Extract the [X, Y] coordinate from the center of the cell holding the provided text.  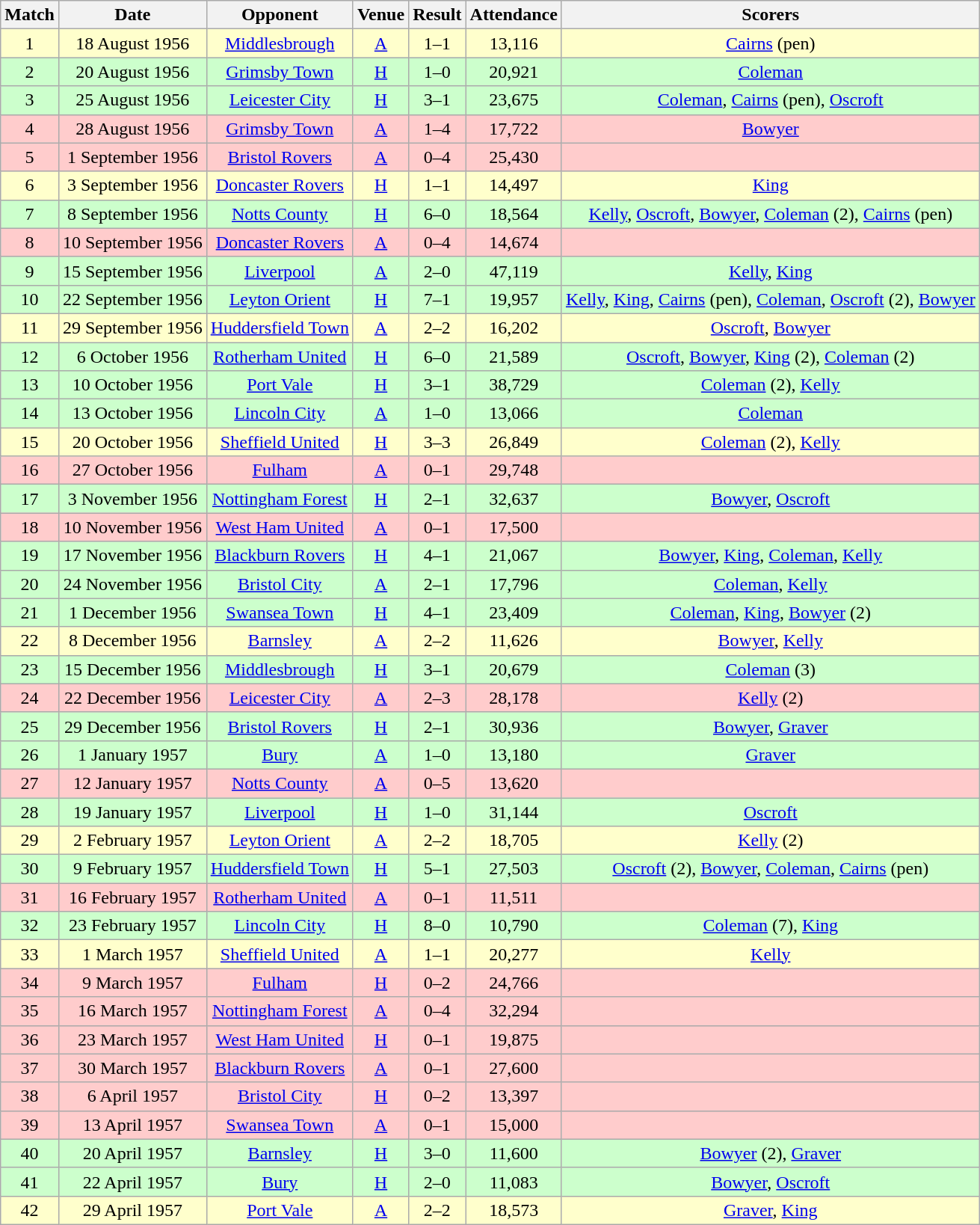
24 November 1956 [132, 584]
22 [30, 641]
9 March 1957 [132, 983]
Cairns (pen) [770, 43]
Date [132, 15]
42 [30, 1210]
27 October 1956 [132, 470]
1 January 1957 [132, 755]
Oscroft, Bowyer, King (2), Coleman (2) [770, 357]
14,497 [514, 185]
30 March 1957 [132, 1068]
11,083 [514, 1182]
Coleman (7), King [770, 926]
29,748 [514, 470]
King [770, 185]
20 [30, 584]
18,705 [514, 841]
13,397 [514, 1096]
28 August 1956 [132, 129]
21,067 [514, 556]
24 [30, 698]
38 [30, 1096]
18,564 [514, 214]
26 [30, 755]
Opponent [280, 15]
3 September 1956 [132, 185]
12 [30, 357]
13,066 [514, 414]
29 September 1956 [132, 328]
Bowyer (2), Graver [770, 1153]
7 [30, 214]
16 February 1957 [132, 897]
5 [30, 157]
13 April 1957 [132, 1125]
7–1 [437, 299]
13 [30, 385]
2 [30, 72]
22 December 1956 [132, 698]
29 [30, 841]
Bowyer, Kelly [770, 641]
2 February 1957 [132, 841]
0–5 [437, 783]
20,921 [514, 72]
1 March 1957 [132, 954]
15 [30, 442]
12 January 1957 [132, 783]
28 [30, 811]
Coleman, King, Bowyer (2) [770, 612]
8–0 [437, 926]
10 [30, 299]
25,430 [514, 157]
38,729 [514, 385]
25 August 1956 [132, 100]
21 [30, 612]
32 [30, 926]
3–0 [437, 1153]
8 [30, 242]
19,875 [514, 1040]
10,790 [514, 926]
35 [30, 1011]
Kelly, Oscroft, Bowyer, Coleman (2), Cairns (pen) [770, 214]
4 [30, 129]
22 April 1957 [132, 1182]
10 October 1956 [132, 385]
26,849 [514, 442]
6 April 1957 [132, 1096]
Kelly, King, Cairns (pen), Coleman, Oscroft (2), Bowyer [770, 299]
Graver, King [770, 1210]
19 [30, 556]
19 January 1957 [132, 811]
3 November 1956 [132, 499]
3 [30, 100]
17 November 1956 [132, 556]
Coleman (3) [770, 669]
20,679 [514, 669]
47,119 [514, 271]
10 November 1956 [132, 527]
Kelly, King [770, 271]
9 [30, 271]
23 [30, 669]
16,202 [514, 328]
31 [30, 897]
32,637 [514, 499]
18 [30, 527]
11,511 [514, 897]
17,796 [514, 584]
Bowyer [770, 129]
1–4 [437, 129]
6 October 1956 [132, 357]
30 [30, 869]
Result [437, 15]
21,589 [514, 357]
Venue [380, 15]
27,503 [514, 869]
17,722 [514, 129]
31,144 [514, 811]
11,600 [514, 1153]
10 September 1956 [132, 242]
41 [30, 1182]
5–1 [437, 869]
Oscroft (2), Bowyer, Coleman, Cairns (pen) [770, 869]
Oscroft, Bowyer [770, 328]
13,116 [514, 43]
23 March 1957 [132, 1040]
Attendance [514, 15]
8 September 1956 [132, 214]
33 [30, 954]
11 [30, 328]
16 March 1957 [132, 1011]
20 October 1956 [132, 442]
Coleman, Cairns (pen), Oscroft [770, 100]
9 February 1957 [132, 869]
40 [30, 1153]
14 [30, 414]
15,000 [514, 1125]
15 December 1956 [132, 669]
23,409 [514, 612]
29 April 1957 [132, 1210]
16 [30, 470]
Match [30, 15]
13 October 1956 [132, 414]
23 February 1957 [132, 926]
20 August 1956 [132, 72]
6 [30, 185]
Graver [770, 755]
Bowyer, King, Coleman, Kelly [770, 556]
18,573 [514, 1210]
Bowyer, Graver [770, 726]
18 August 1956 [132, 43]
25 [30, 726]
1 [30, 43]
2–3 [437, 698]
30,936 [514, 726]
1 September 1956 [132, 157]
Scorers [770, 15]
39 [30, 1125]
Coleman, Kelly [770, 584]
11,626 [514, 641]
3–3 [437, 442]
15 September 1956 [132, 271]
24,766 [514, 983]
36 [30, 1040]
Kelly [770, 954]
17 [30, 499]
20,277 [514, 954]
22 September 1956 [132, 299]
Oscroft [770, 811]
28,178 [514, 698]
17,500 [514, 527]
29 December 1956 [132, 726]
1 December 1956 [132, 612]
14,674 [514, 242]
8 December 1956 [132, 641]
37 [30, 1068]
32,294 [514, 1011]
19,957 [514, 299]
20 April 1957 [132, 1153]
23,675 [514, 100]
27,600 [514, 1068]
27 [30, 783]
13,180 [514, 755]
13,620 [514, 783]
34 [30, 983]
